Return [X, Y] of the center of cell containing provided text 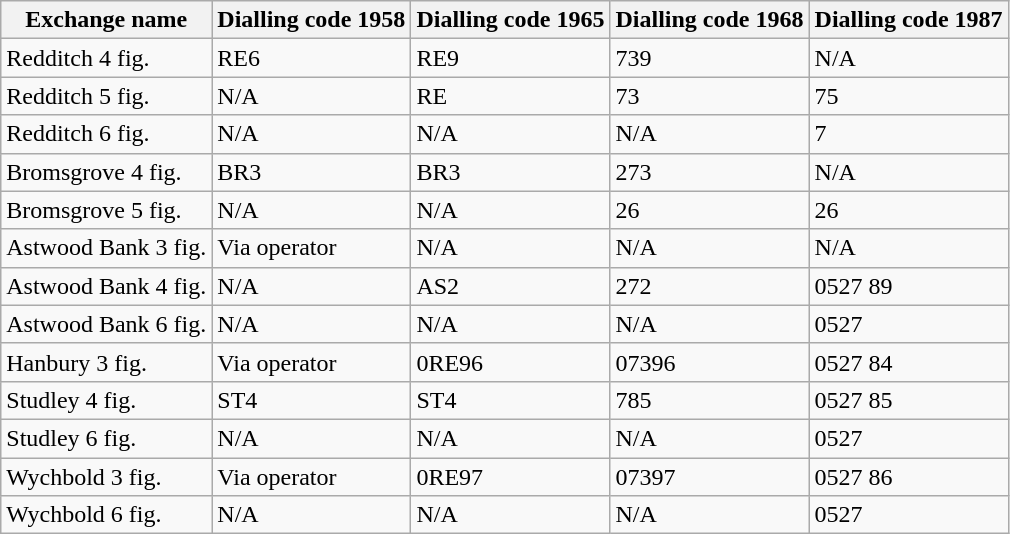
0RE96 [510, 362]
Astwood Bank 6 fig. [106, 324]
AS2 [510, 286]
7 [908, 134]
07397 [710, 477]
Dialling code 1958 [312, 20]
0527 89 [908, 286]
75 [908, 96]
Wychbold 3 fig. [106, 477]
0527 84 [908, 362]
273 [710, 172]
Hanbury 3 fig. [106, 362]
Studley 4 fig. [106, 400]
0527 85 [908, 400]
RE6 [312, 58]
Dialling code 1987 [908, 20]
Redditch 4 fig. [106, 58]
Astwood Bank 4 fig. [106, 286]
0527 86 [908, 477]
RE9 [510, 58]
Bromsgrove 4 fig. [106, 172]
739 [710, 58]
73 [710, 96]
Bromsgrove 5 fig. [106, 210]
Wychbold 6 fig. [106, 515]
272 [710, 286]
Studley 6 fig. [106, 438]
Dialling code 1968 [710, 20]
Astwood Bank 3 fig. [106, 248]
Redditch 5 fig. [106, 96]
0RE97 [510, 477]
Dialling code 1965 [510, 20]
07396 [710, 362]
785 [710, 400]
RE [510, 96]
Redditch 6 fig. [106, 134]
Exchange name [106, 20]
